Extract the (x, y) coordinate from the center of the cell holding the provided text.  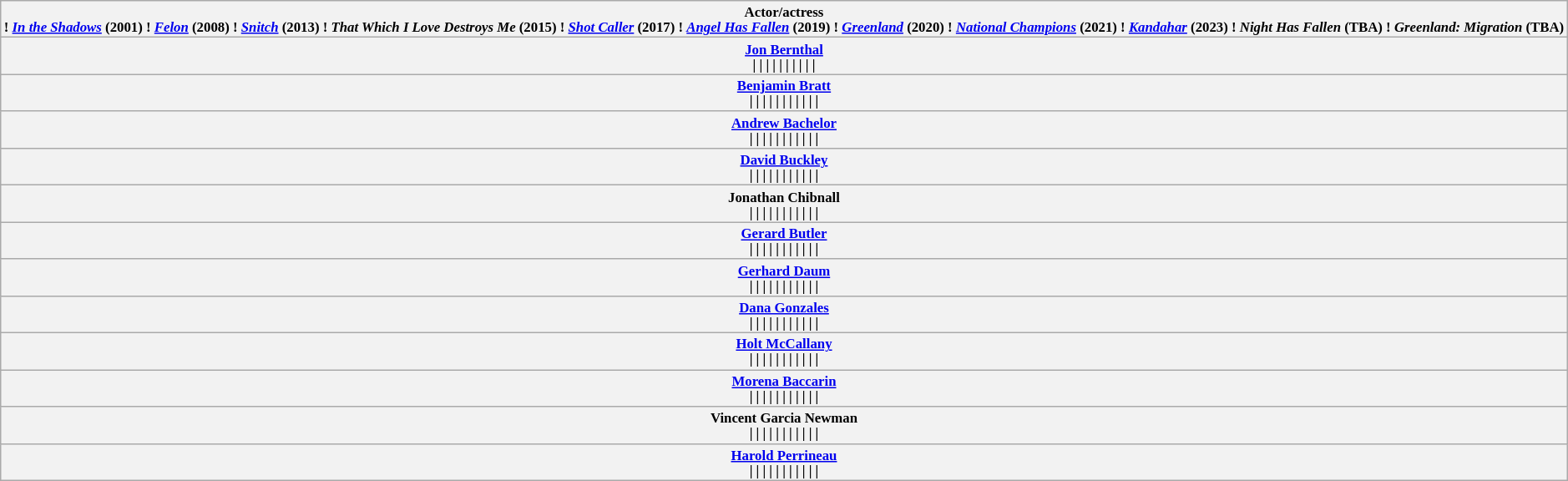
Andrew Bachelor| | | | | | | | | | | (785, 130)
Morena Baccarin| | | | | | | | | | | (785, 388)
David Buckley| | | | | | | | | | | (785, 167)
Jon Bernthal| | | | | | | | | | (785, 56)
Dana Gonzales| | | | | | | | | | | (785, 315)
Gerhard Daum| | | | | | | | | | | (785, 277)
Gerard Butler| | | | | | | | | | | (785, 240)
Benjamin Bratt| | | | | | | | | | | (785, 93)
Holt McCallany| | | | | | | | | | | (785, 352)
Harold Perrineau| | | | | | | | | | | (785, 462)
Vincent Garcia Newman| | | | | | | | | | | (785, 425)
Jonathan Chibnall| | | | | | | | | | | (785, 204)
